Find where the given text appears and provide that cell's center as (X, Y) coordinate. 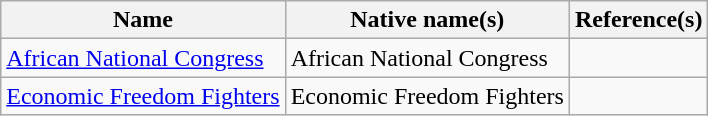
Reference(s) (638, 20)
Native name(s) (427, 20)
Name (143, 20)
